From the cell containing the given text, extract its center point as [x, y] coordinate. 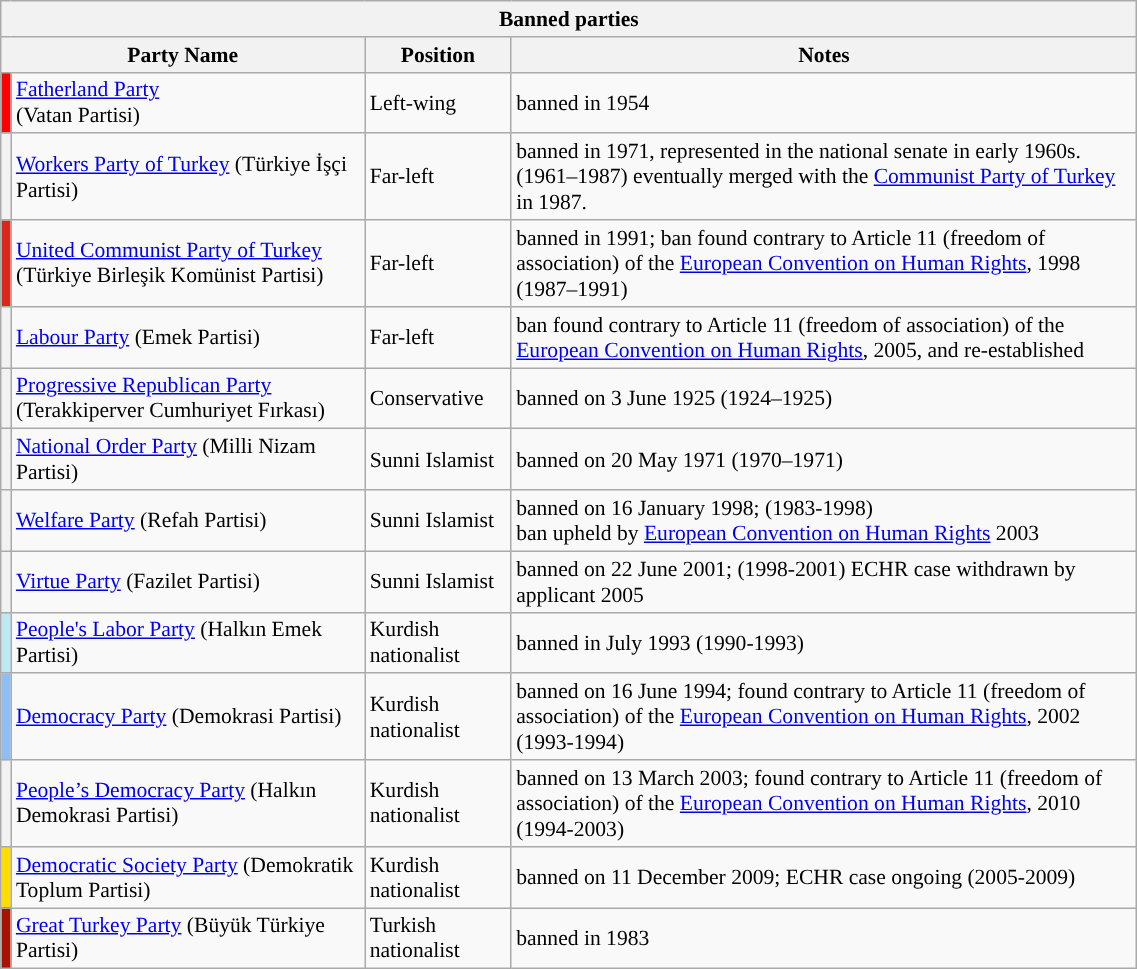
Left-wing [438, 102]
Workers Party of Turkey (Türkiye İşçi Partisi) [188, 178]
banned on 16 January 1998; (1983-1998)ban upheld by European Convention on Human Rights 2003 [824, 520]
banned on 20 May 1971 (1970–1971) [824, 460]
Democratic Society Party (Demokratik Toplum Partisi) [188, 878]
People's Labor Party (Halkın Emek Partisi) [188, 642]
ban found contrary to Article 11 (freedom of association) of the European Convention on Human Rights, 2005, and re-established [824, 338]
banned in 1954 [824, 102]
Fatherland Party (Vatan Partisi) [188, 102]
Labour Party (Emek Partisi) [188, 338]
banned on 22 June 2001; (1998-2001) ECHR case withdrawn by applicant 2005 [824, 582]
banned in 1983 [824, 938]
Notes [824, 55]
Conservative [438, 398]
Democracy Party (Demokrasi Partisi) [188, 718]
United Communist Party of Turkey (Türkiye Birleşik Komünist Partisi) [188, 264]
banned on 3 June 1925 (1924–1925) [824, 398]
banned in July 1993 (1990-1993) [824, 642]
National Order Party (Milli Nizam Partisi) [188, 460]
Banned parties [569, 19]
Party Name [183, 55]
banned in 1971, represented in the national senate in early 1960s. (1961–1987) eventually merged with the Communist Party of Turkey in 1987. [824, 178]
Great Turkey Party (Büyük Türkiye Partisi) [188, 938]
Position [438, 55]
Turkish nationalist [438, 938]
banned on 11 December 2009; ECHR case ongoing (2005-2009) [824, 878]
Progressive Republican Party (Terakkiperver Cumhuriyet Fırkası) [188, 398]
People’s Democracy Party (Halkın Demokrasi Partisi) [188, 804]
Welfare Party (Refah Partisi) [188, 520]
Virtue Party (Fazilet Partisi) [188, 582]
banned on 16 June 1994; found contrary to Article 11 (freedom of association) of the European Convention on Human Rights, 2002 (1993-1994) [824, 718]
banned on 13 March 2003; found contrary to Article 11 (freedom of association) of the European Convention on Human Rights, 2010 (1994-2003) [824, 804]
banned in 1991; ban found contrary to Article 11 (freedom of association) of the European Convention on Human Rights, 1998 (1987–1991) [824, 264]
